Capture the cell that displays the provided text and extract its [X, Y] central coordinate. 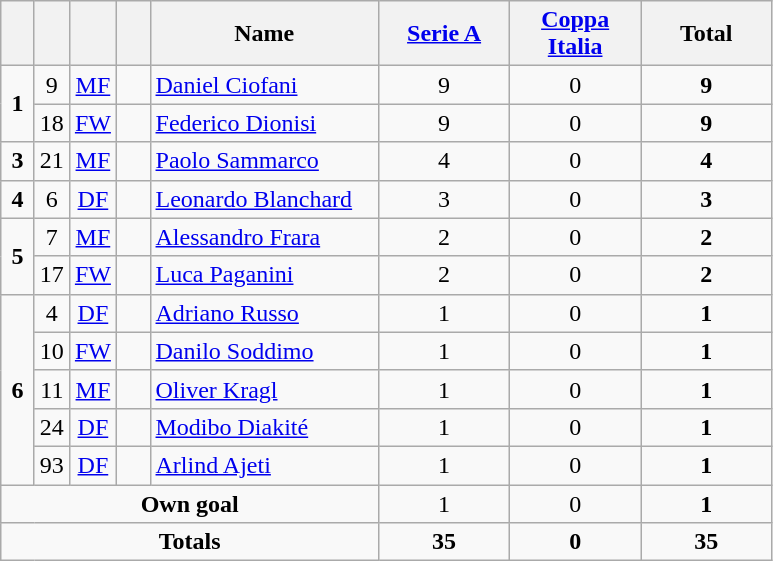
Serie A [444, 34]
Oliver Kragl [264, 389]
Arlind Ajeti [264, 465]
21 [52, 161]
93 [52, 465]
5 [18, 256]
Alessandro Frara [264, 237]
Daniel Ciofani [264, 85]
Coppa Italia [576, 34]
Own goal [190, 503]
18 [52, 123]
Federico Dionisi [264, 123]
7 [52, 237]
Danilo Soddimo [264, 351]
Modibo Diakité [264, 427]
Paolo Sammarco [264, 161]
Luca Paganini [264, 275]
17 [52, 275]
Total [706, 34]
Leonardo Blanchard [264, 199]
10 [52, 351]
11 [52, 389]
Adriano Russo [264, 313]
Totals [190, 542]
Name [264, 34]
24 [52, 427]
